Pinpoint the cell where the given text exists, returning its (X, Y) midpoint coordinate. 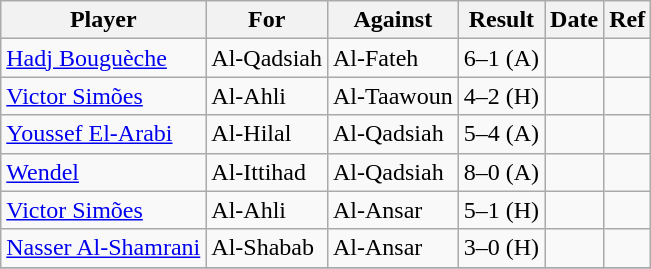
Al-Taawoun (392, 96)
Al-Shabab (267, 248)
6–1 (A) (501, 58)
Player (104, 20)
Against (392, 20)
Hadj Bouguèche (104, 58)
Youssef El-Arabi (104, 134)
4–2 (H) (501, 96)
5–1 (H) (501, 210)
Al-Fateh (392, 58)
Ref (628, 20)
Al-Ittihad (267, 172)
Al-Hilal (267, 134)
3–0 (H) (501, 248)
5–4 (A) (501, 134)
8–0 (A) (501, 172)
Nasser Al-Shamrani (104, 248)
Date (574, 20)
Result (501, 20)
For (267, 20)
Wendel (104, 172)
